Capture the cell that displays the provided text and extract its [X, Y] central coordinate. 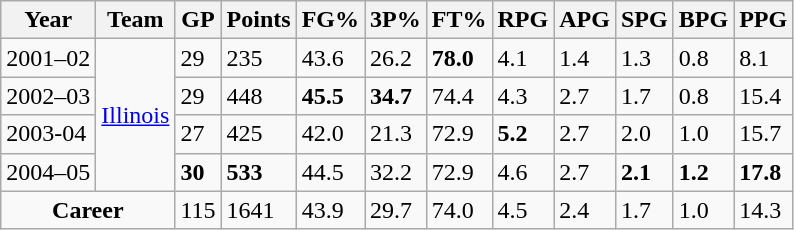
15.7 [764, 134]
425 [258, 134]
42.0 [330, 134]
1.3 [644, 58]
2002–03 [48, 96]
44.5 [330, 172]
448 [258, 96]
74.0 [459, 210]
4.3 [523, 96]
2.4 [585, 210]
1.4 [585, 58]
4.1 [523, 58]
1641 [258, 210]
235 [258, 58]
RPG [523, 20]
74.4 [459, 96]
34.7 [396, 96]
Year [48, 20]
533 [258, 172]
APG [585, 20]
78.0 [459, 58]
1.2 [703, 172]
15.4 [764, 96]
Points [258, 20]
PPG [764, 20]
14.3 [764, 210]
43.9 [330, 210]
GP [198, 20]
32.2 [396, 172]
29.7 [396, 210]
2.1 [644, 172]
2003-04 [48, 134]
43.6 [330, 58]
5.2 [523, 134]
27 [198, 134]
SPG [644, 20]
Team [136, 20]
4.6 [523, 172]
FT% [459, 20]
2.0 [644, 134]
Illinois [136, 115]
Career [88, 210]
2004–05 [48, 172]
26.2 [396, 58]
17.8 [764, 172]
30 [198, 172]
45.5 [330, 96]
2001–02 [48, 58]
21.3 [396, 134]
115 [198, 210]
4.5 [523, 210]
BPG [703, 20]
FG% [330, 20]
8.1 [764, 58]
3P% [396, 20]
